Capture the cell that displays the provided text and extract its [X, Y] central coordinate. 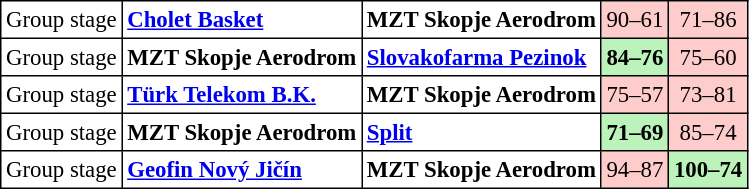
85–74 [708, 132]
84–76 [634, 57]
94–87 [634, 170]
Geofin Nový Jičín [242, 170]
Split [482, 132]
100–74 [708, 170]
73–81 [708, 95]
Türk Telekom B.K. [242, 95]
71–86 [708, 20]
71–69 [634, 132]
75–57 [634, 95]
75–60 [708, 57]
90–61 [634, 20]
Slovakofarma Pezinok [482, 57]
Cholet Basket [242, 20]
